For the text-containing cell, return its midpoint in (x, y) coordinate format. 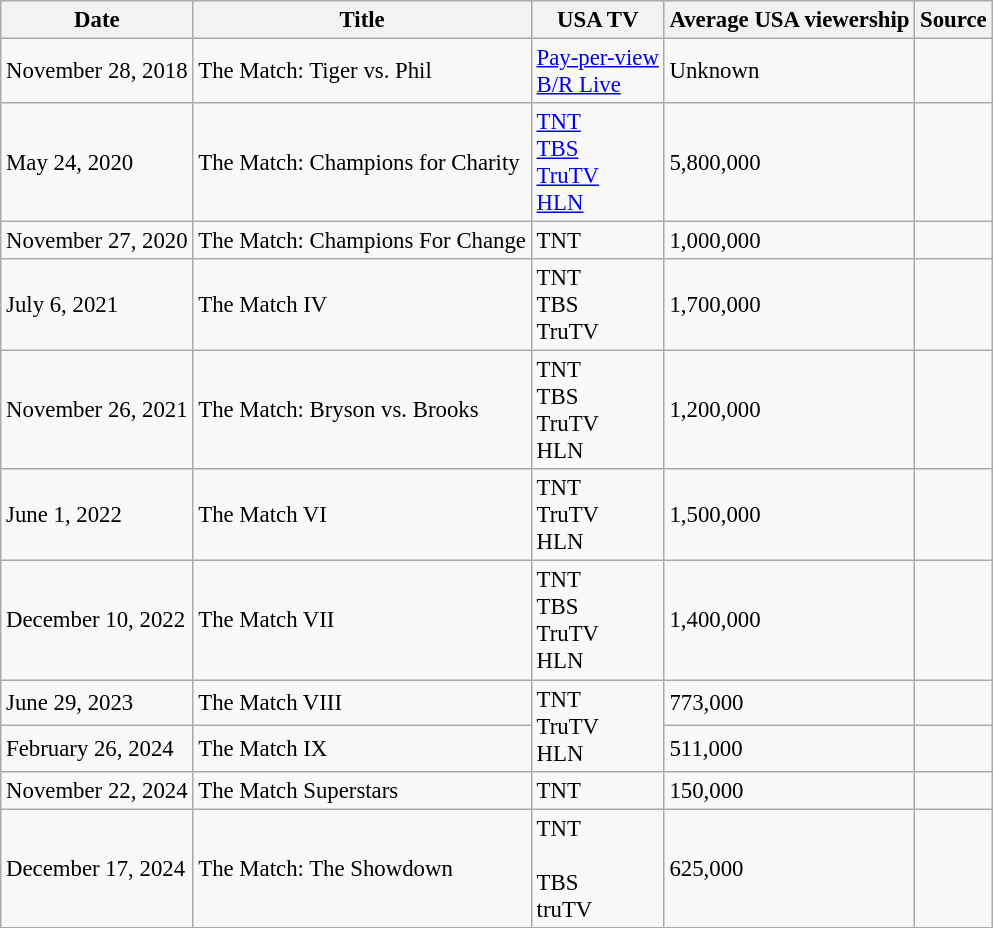
TNTTBSTruTV (598, 305)
1,500,000 (790, 516)
150,000 (790, 790)
The Match: Tiger vs. Phil (362, 72)
The Match: Champions for Charity (362, 162)
June 1, 2022 (97, 516)
May 24, 2020 (97, 162)
1,000,000 (790, 241)
The Match: Bryson vs. Brooks (362, 410)
The Match: The Showdown (362, 868)
Unknown (790, 72)
The Match: Champions For Change (362, 241)
June 29, 2023 (97, 703)
December 10, 2022 (97, 620)
TNTTBS truTV (598, 868)
The Match IX (362, 748)
July 6, 2021 (97, 305)
Pay-per-viewB/R Live (598, 72)
511,000 (790, 748)
The Match VIII (362, 703)
1,200,000 (790, 410)
Date (97, 20)
625,000 (790, 868)
1,400,000 (790, 620)
The Match IV (362, 305)
The Match VI (362, 516)
Title (362, 20)
November 27, 2020 (97, 241)
February 26, 2024 (97, 748)
December 17, 2024 (97, 868)
Average USA viewership (790, 20)
USA TV (598, 20)
The Match VII (362, 620)
773,000 (790, 703)
November 26, 2021 (97, 410)
5,800,000 (790, 162)
Source (954, 20)
1,700,000 (790, 305)
November 22, 2024 (97, 790)
The Match Superstars (362, 790)
November 28, 2018 (97, 72)
